Provide the [X, Y] coordinate of the cell's center where the given text is located.  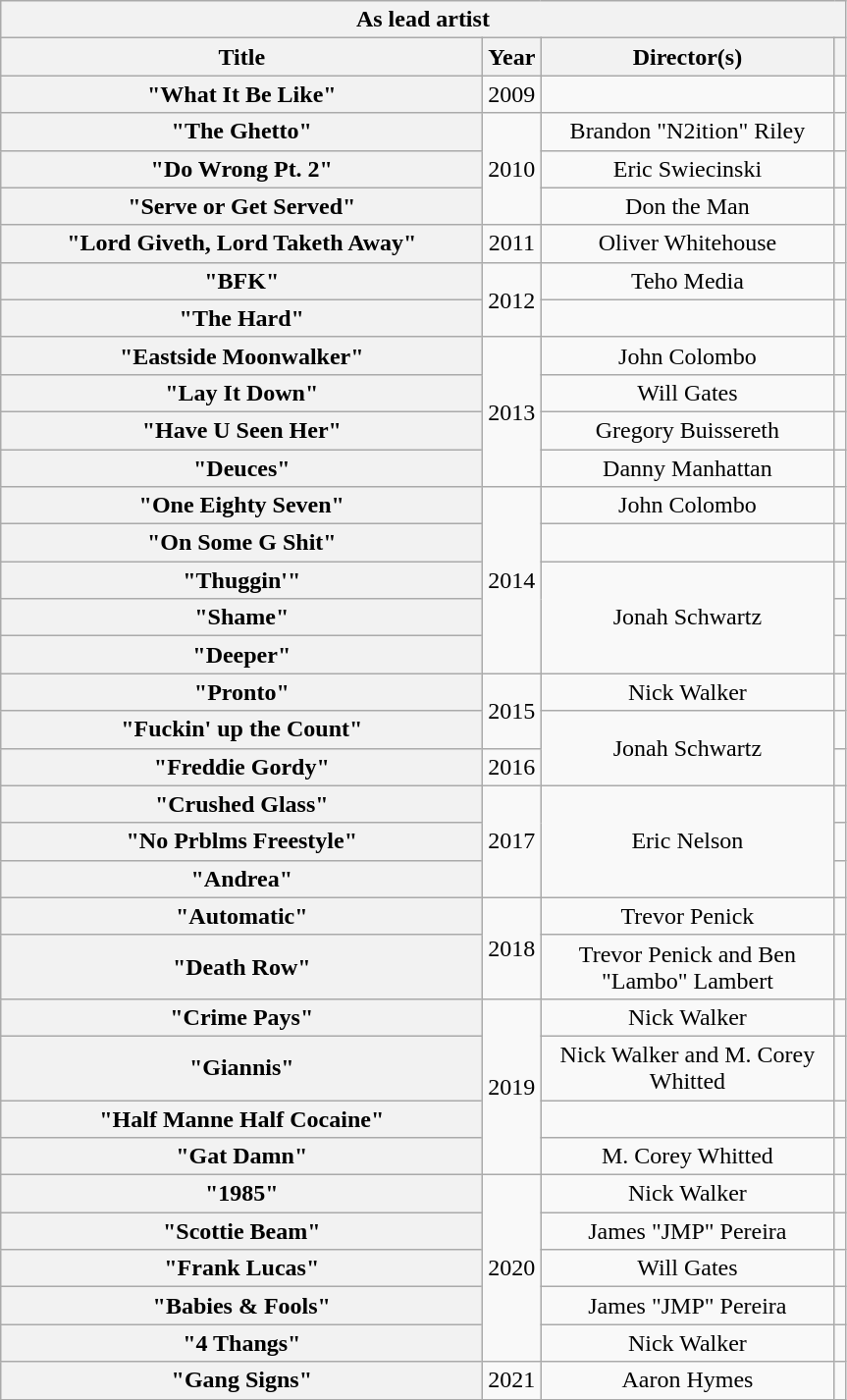
"Freddie Gordy" [241, 767]
"On Some G Shit" [241, 543]
Eric Swiecinski [687, 169]
2015 [512, 711]
Aaron Hymes [687, 1380]
"Deeper" [241, 655]
"Frank Lucas" [241, 1268]
2021 [512, 1380]
"The Hard" [241, 318]
"Crushed Glass" [241, 804]
2009 [512, 94]
M. Corey Whitted [687, 1157]
Director(s) [687, 57]
"Andrea" [241, 879]
"Lay It Down" [241, 393]
"Half Manne Half Cocaine" [241, 1118]
"Automatic" [241, 916]
"The Ghetto" [241, 132]
"Giannis" [241, 1068]
2017 [512, 841]
"BFK" [241, 281]
2018 [512, 948]
2012 [512, 299]
"What It Be Like" [241, 94]
Trevor Penick [687, 916]
2013 [512, 411]
"Death Row" [241, 966]
"Have U Seen Her" [241, 430]
"No Prblms Freestyle" [241, 841]
Oliver Whitehouse [687, 243]
"Lord Giveth, Lord Taketh Away" [241, 243]
"Fuckin' up the Count" [241, 729]
Danny Manhattan [687, 468]
Don the Man [687, 206]
Year [512, 57]
"Serve or Get Served" [241, 206]
"Gat Damn" [241, 1157]
Brandon "N2ition" Riley [687, 132]
"Eastside Moonwalker" [241, 355]
Gregory Buissereth [687, 430]
"Do Wrong Pt. 2" [241, 169]
"Shame" [241, 618]
"Pronto" [241, 692]
"Thuggin'" [241, 580]
Teho Media [687, 281]
"Deuces" [241, 468]
"Crime Pays" [241, 1017]
2011 [512, 243]
Eric Nelson [687, 841]
As lead artist [423, 20]
2019 [512, 1086]
"Babies & Fools" [241, 1306]
"One Eighty Seven" [241, 506]
Nick Walker and M. Corey Whitted [687, 1068]
2016 [512, 767]
"4 Thangs" [241, 1343]
"1985" [241, 1194]
2020 [512, 1268]
Title [241, 57]
2010 [512, 169]
"Gang Signs" [241, 1380]
Trevor Penick and Ben "Lambo" Lambert [687, 966]
2014 [512, 580]
"Scottie Beam" [241, 1231]
